Return the [X, Y] coordinate for the center point of the cell that contains the specified text.  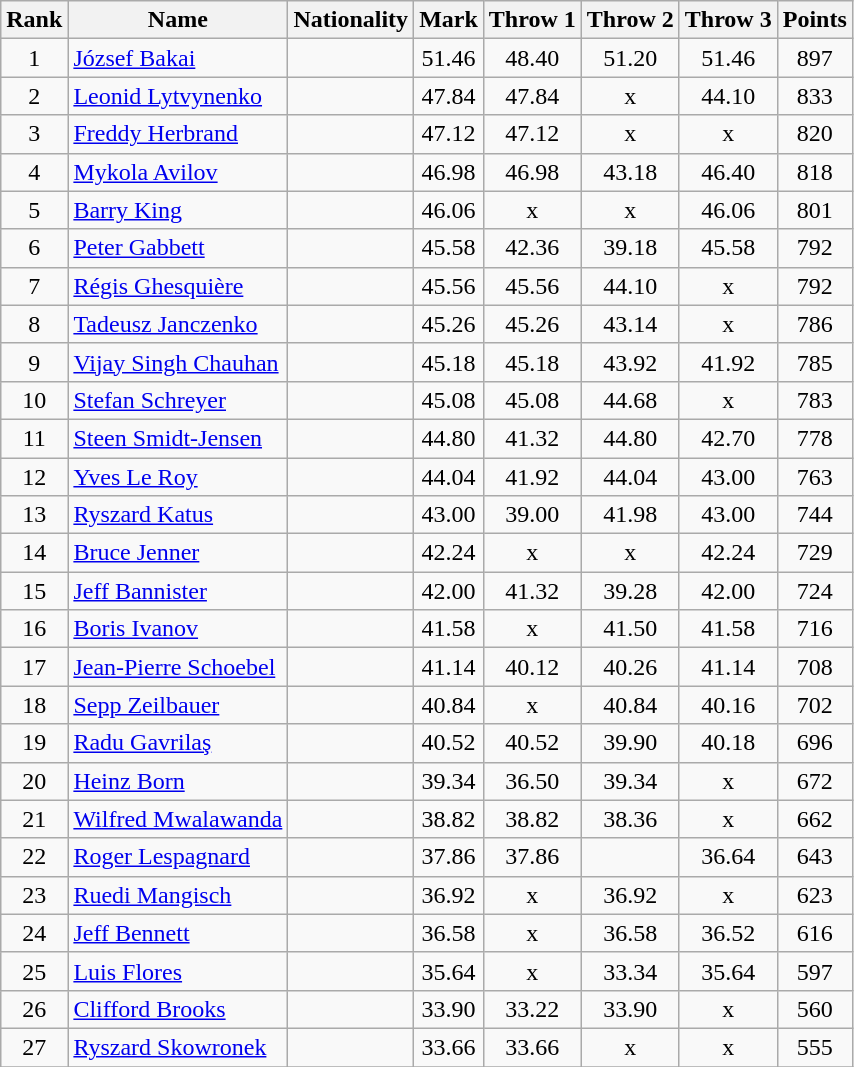
6 [34, 248]
2 [34, 96]
42.36 [532, 248]
41.98 [630, 515]
Throw 2 [630, 20]
708 [814, 667]
560 [814, 1009]
33.22 [532, 1009]
Roger Lespagnard [178, 857]
Boris Ivanov [178, 629]
40.18 [728, 743]
51.20 [630, 58]
Name [178, 20]
36.52 [728, 933]
783 [814, 400]
Barry King [178, 210]
19 [34, 743]
38.36 [630, 819]
40.16 [728, 705]
Jean-Pierre Schoebel [178, 667]
Leonid Lytvynenko [178, 96]
33.34 [630, 971]
40.12 [532, 667]
36.64 [728, 857]
13 [34, 515]
3 [34, 134]
Mark [449, 20]
Radu Gavrilaş [178, 743]
20 [34, 781]
Tadeusz Janczenko [178, 324]
Jeff Bennett [178, 933]
Mykola Avilov [178, 172]
555 [814, 1047]
39.90 [630, 743]
597 [814, 971]
818 [814, 172]
7 [34, 286]
42.70 [728, 438]
43.14 [630, 324]
Stefan Schreyer [178, 400]
Steen Smidt-Jensen [178, 438]
14 [34, 553]
15 [34, 591]
Ryszard Katus [178, 515]
26 [34, 1009]
46.40 [728, 172]
Points [814, 20]
39.00 [532, 515]
39.18 [630, 248]
10 [34, 400]
696 [814, 743]
724 [814, 591]
9 [34, 362]
25 [34, 971]
43.92 [630, 362]
729 [814, 553]
786 [814, 324]
Bruce Jenner [178, 553]
40.26 [630, 667]
4 [34, 172]
820 [814, 134]
12 [34, 477]
41.50 [630, 629]
Throw 1 [532, 20]
5 [34, 210]
16 [34, 629]
Throw 3 [728, 20]
39.28 [630, 591]
716 [814, 629]
Rank [34, 20]
763 [814, 477]
662 [814, 819]
Clifford Brooks [178, 1009]
44.68 [630, 400]
785 [814, 362]
672 [814, 781]
Freddy Herbrand [178, 134]
Wilfred Mwalawanda [178, 819]
1 [34, 58]
22 [34, 857]
23 [34, 895]
801 [814, 210]
17 [34, 667]
Nationality [351, 20]
Ryszard Skowronek [178, 1047]
18 [34, 705]
48.40 [532, 58]
Yves Le Roy [178, 477]
833 [814, 96]
36.50 [532, 781]
Heinz Born [178, 781]
744 [814, 515]
Jeff Bannister [178, 591]
Sepp Zeilbauer [178, 705]
Peter Gabbett [178, 248]
643 [814, 857]
897 [814, 58]
József Bakai [178, 58]
11 [34, 438]
27 [34, 1047]
778 [814, 438]
8 [34, 324]
623 [814, 895]
702 [814, 705]
24 [34, 933]
21 [34, 819]
Vijay Singh Chauhan [178, 362]
Régis Ghesquière [178, 286]
43.18 [630, 172]
Luis Flores [178, 971]
616 [814, 933]
Ruedi Mangisch [178, 895]
